Extract the (x, y) coordinate from the center of the cell holding the provided text.  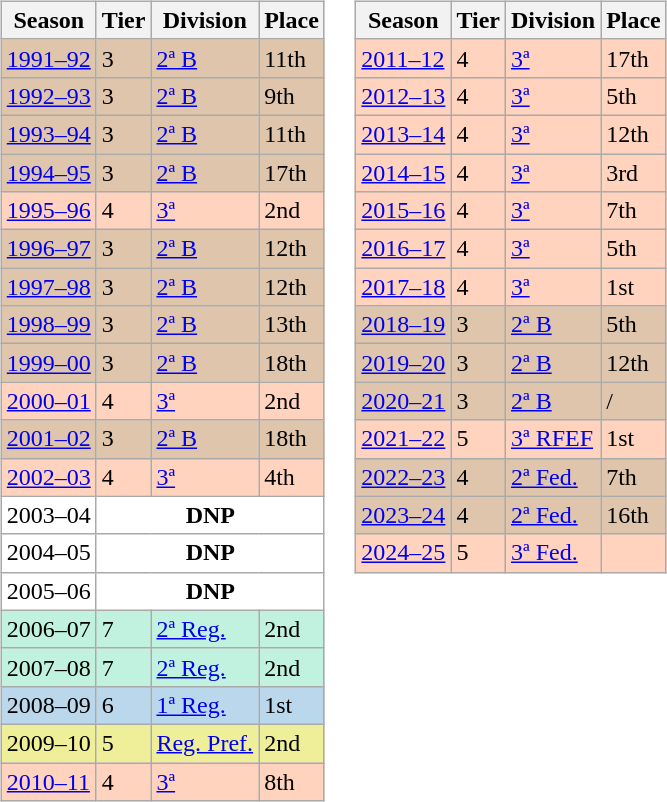
4th (292, 477)
2006–07 (48, 629)
9th (292, 96)
1991–92 (48, 58)
1992–93 (48, 96)
2008–09 (48, 705)
1996–97 (48, 249)
8th (292, 781)
2014–15 (404, 173)
2010–11 (48, 781)
1ª Reg. (205, 705)
6 (124, 705)
1997–98 (48, 287)
2009–10 (48, 743)
2013–14 (404, 134)
Reg. Pref. (205, 743)
13th (292, 325)
2007–08 (48, 667)
2002–03 (48, 477)
2020–21 (404, 401)
2000–01 (48, 401)
1999–00 (48, 363)
2023–24 (404, 515)
2017–18 (404, 287)
2004–05 (48, 553)
3ª Fed. (554, 553)
1994–95 (48, 173)
3rd (634, 173)
1995–96 (48, 211)
2019–20 (404, 363)
1998–99 (48, 325)
1993–94 (48, 134)
2011–12 (404, 58)
2024–25 (404, 553)
2021–22 (404, 439)
2022–23 (404, 477)
2015–16 (404, 211)
16th (634, 515)
3ª RFEF (554, 439)
2005–06 (48, 591)
2018–19 (404, 325)
2012–13 (404, 96)
2001–02 (48, 439)
/ (634, 401)
2016–17 (404, 249)
2003–04 (48, 515)
